Find where the given text appears and provide that cell's center as [X, Y] coordinate. 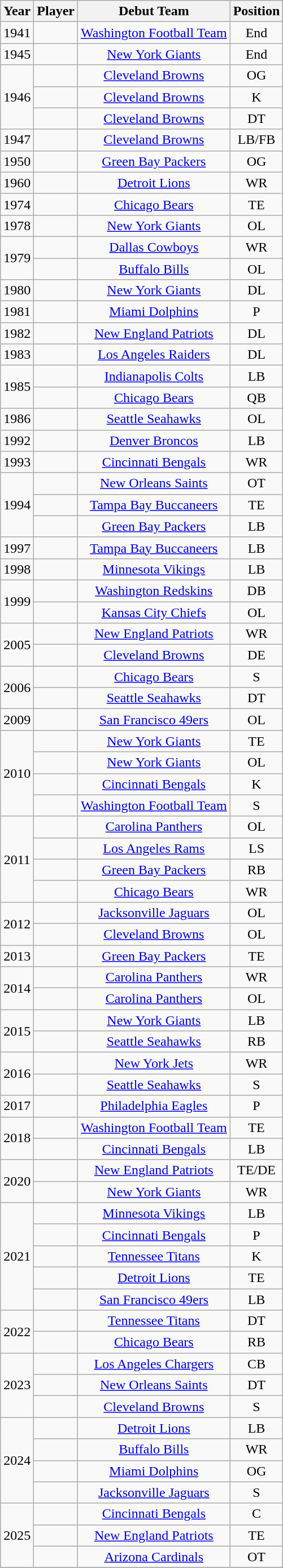
2025 [17, 1535]
1946 [17, 97]
1981 [17, 312]
2016 [17, 1074]
2005 [17, 645]
2022 [17, 1332]
New York Jets [154, 1063]
LB/FB [256, 140]
1993 [17, 462]
2014 [17, 988]
2020 [17, 1181]
Los Angeles Raiders [154, 355]
1947 [17, 140]
Position [256, 11]
DB [256, 591]
2009 [17, 720]
2023 [17, 1385]
1960 [17, 183]
1982 [17, 333]
2018 [17, 1138]
QB [256, 398]
2006 [17, 688]
1974 [17, 204]
1986 [17, 419]
2013 [17, 956]
Arizona Cardinals [154, 1557]
2017 [17, 1106]
2010 [17, 773]
2024 [17, 1460]
1950 [17, 161]
2011 [17, 859]
1983 [17, 355]
Dallas Cowboys [154, 247]
Denver Broncos [154, 441]
1985 [17, 387]
LS [256, 848]
1978 [17, 226]
2021 [17, 1256]
2015 [17, 1031]
1941 [17, 33]
CB [256, 1364]
1979 [17, 258]
Los Angeles Rams [154, 848]
DE [256, 655]
1998 [17, 569]
Indianapolis Colts [154, 376]
Year [17, 11]
1999 [17, 601]
TE/DE [256, 1170]
Kansas City Chiefs [154, 612]
Philadelphia Eagles [154, 1106]
Washington Redskins [154, 591]
Los Angeles Chargers [154, 1364]
2012 [17, 923]
1945 [17, 54]
1994 [17, 505]
1997 [17, 548]
Player [56, 11]
1980 [17, 290]
1992 [17, 441]
C [256, 1514]
Debut Team [154, 11]
